Search for the cell housing the specified text and yield its [X, Y] center coordinate. 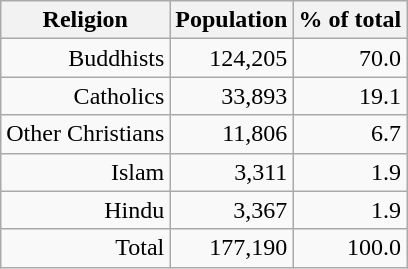
3,311 [232, 172]
Religion [86, 20]
177,190 [232, 248]
19.1 [350, 96]
Population [232, 20]
Islam [86, 172]
Buddhists [86, 58]
11,806 [232, 134]
100.0 [350, 248]
124,205 [232, 58]
6.7 [350, 134]
Catholics [86, 96]
70.0 [350, 58]
33,893 [232, 96]
Other Christians [86, 134]
Total [86, 248]
% of total [350, 20]
Hindu [86, 210]
3,367 [232, 210]
